Return [X, Y] of the center of cell containing provided text 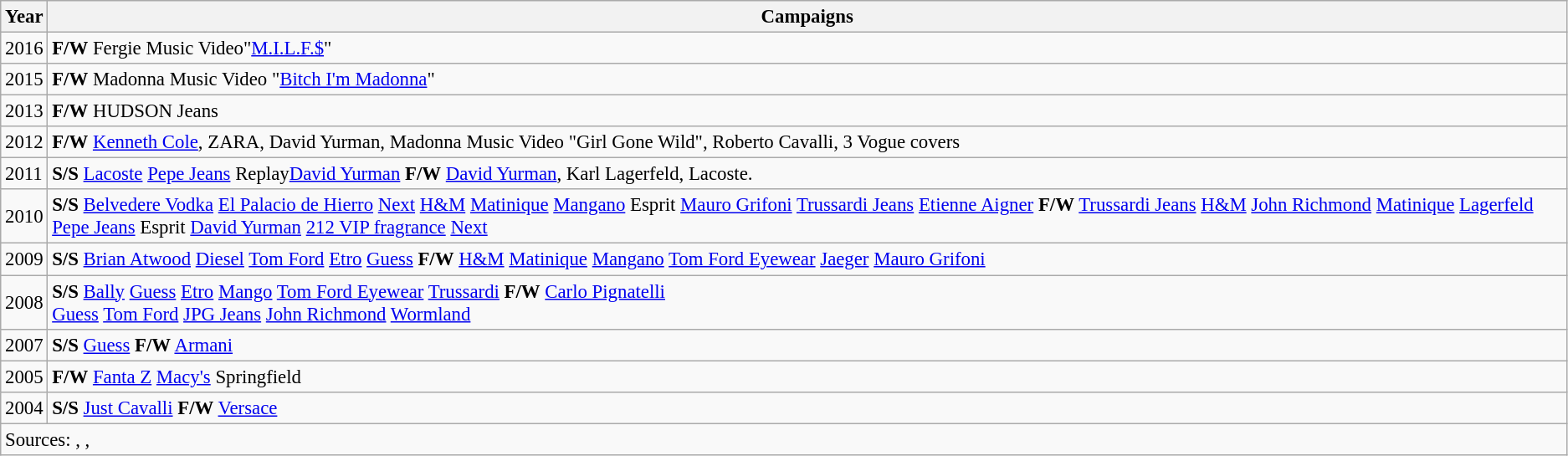
Year [24, 17]
S/S Just Cavalli F/W Versace [807, 407]
2011 [24, 174]
2016 [24, 49]
2012 [24, 142]
F/W Kenneth Cole, ZARA, David Yurman, Madonna Music Video "Girl Gone Wild", Roberto Cavalli, 3 Vogue covers [807, 142]
2008 [24, 303]
2015 [24, 79]
S/S Brian Atwood Diesel Tom Ford Etro Guess F/W H&M Matinique Mangano Tom Ford Eyewear Jaeger Mauro Grifoni [807, 259]
S/S Bally Guess Etro Mango Tom Ford Eyewear Trussardi F/W Carlo PignatelliGuess Tom Ford JPG Jeans John Richmond Wormland [807, 303]
F/W Fanta Z Macy's Springfield [807, 377]
S/S Guess F/W Armani [807, 345]
S/S Lacoste Pepe Jeans ReplayDavid Yurman F/W David Yurman, Karl Lagerfeld, Lacoste. [807, 174]
F/W Fergie Music Video"M.I.L.F.$" [807, 49]
F/W HUDSON Jeans [807, 111]
F/W Madonna Music Video "Bitch I'm Madonna" [807, 79]
2013 [24, 111]
2009 [24, 259]
2004 [24, 407]
Sources: , , [784, 439]
Campaigns [807, 17]
2005 [24, 377]
2010 [24, 216]
2007 [24, 345]
